For the text-containing cell, return its midpoint in (x, y) coordinate format. 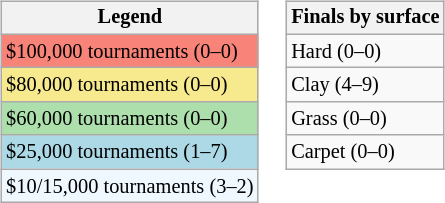
Legend (130, 18)
Finals by surface (365, 18)
$100,000 tournaments (0–0) (130, 51)
Hard (0–0) (365, 51)
Clay (4–9) (365, 85)
$80,000 tournaments (0–0) (130, 85)
Carpet (0–0) (365, 152)
$60,000 tournaments (0–0) (130, 119)
$10/15,000 tournaments (3–2) (130, 186)
Grass (0–0) (365, 119)
$25,000 tournaments (1–7) (130, 152)
